Determine the (X, Y) coordinate at the center of the cell enclosing the given text.  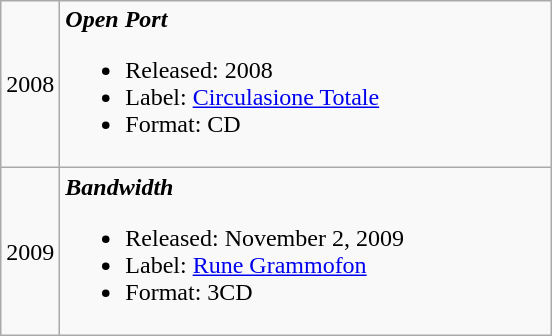
2009 (30, 252)
2008 (30, 84)
Open PortReleased: 2008Label: Circulasione TotaleFormat: CD (306, 84)
BandwidthReleased: November 2, 2009Label: Rune Grammofon Format: 3CD (306, 252)
